Return (x, y) of the center of cell containing provided text 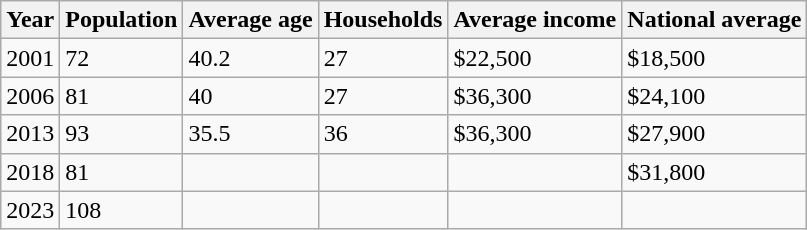
2006 (30, 96)
$31,800 (714, 172)
35.5 (250, 134)
40.2 (250, 58)
National average (714, 20)
2001 (30, 58)
Households (383, 20)
36 (383, 134)
$27,900 (714, 134)
72 (122, 58)
Year (30, 20)
$22,500 (535, 58)
$18,500 (714, 58)
Average income (535, 20)
2023 (30, 210)
2013 (30, 134)
Average age (250, 20)
$24,100 (714, 96)
108 (122, 210)
40 (250, 96)
2018 (30, 172)
Population (122, 20)
93 (122, 134)
